Pinpoint the cell where the given text exists, returning its [x, y] midpoint coordinate. 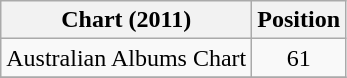
Chart (2011) [126, 20]
Position [299, 20]
61 [299, 58]
Australian Albums Chart [126, 58]
